Extract the (x, y) coordinate from the center of the cell holding the provided text.  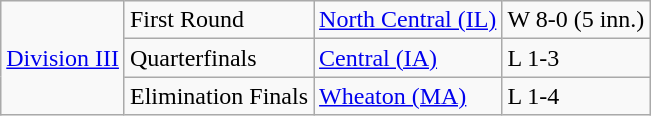
L 1-3 (576, 58)
L 1-4 (576, 96)
W 8-0 (5 inn.) (576, 20)
Elimination Finals (218, 96)
Wheaton (MA) (408, 96)
First Round (218, 20)
Central (IA) (408, 58)
North Central (IL) (408, 20)
Division III (63, 58)
Quarterfinals (218, 58)
